Extract the (X, Y) coordinate from the center of the cell holding the provided text.  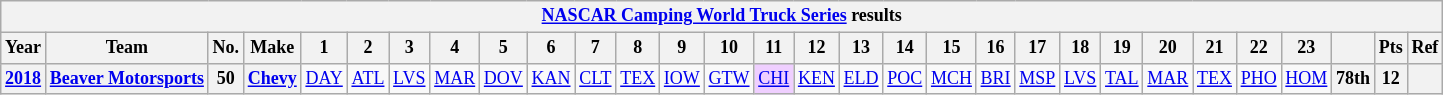
22 (1258, 48)
15 (952, 48)
2018 (24, 78)
DAY (324, 78)
17 (1038, 48)
21 (1215, 48)
BRI (996, 78)
50 (226, 78)
18 (1080, 48)
CLT (596, 78)
78th (1354, 78)
9 (682, 48)
20 (1168, 48)
PHO (1258, 78)
4 (455, 48)
TAL (1122, 78)
8 (638, 48)
6 (551, 48)
KAN (551, 78)
DOV (504, 78)
Ref (1425, 48)
CHI (774, 78)
MCH (952, 78)
Pts (1390, 48)
ATL (368, 78)
Chevy (272, 78)
Year (24, 48)
Make (272, 48)
11 (774, 48)
NASCAR Camping World Truck Series results (722, 16)
5 (504, 48)
19 (1122, 48)
HOM (1306, 78)
1 (324, 48)
7 (596, 48)
ELD (861, 78)
2 (368, 48)
14 (905, 48)
23 (1306, 48)
16 (996, 48)
Team (126, 48)
GTW (729, 78)
KEN (817, 78)
IOW (682, 78)
13 (861, 48)
10 (729, 48)
No. (226, 48)
Beaver Motorsports (126, 78)
3 (410, 48)
MSP (1038, 78)
POC (905, 78)
